Output the [x, y] coordinate of the center of the cell containing the given text.  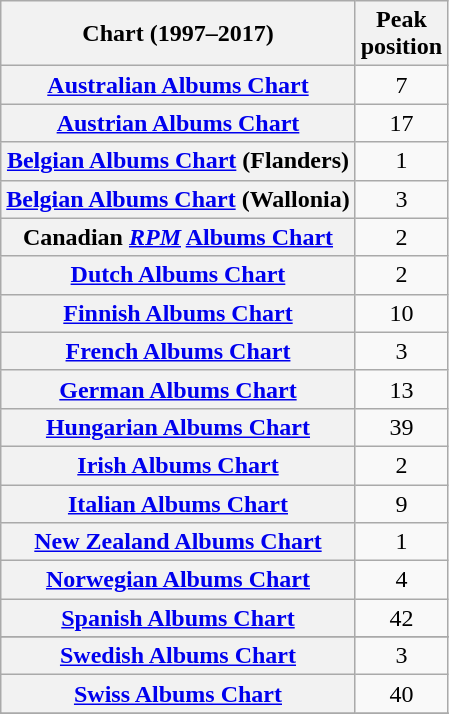
10 [401, 313]
Canadian RPM Albums Chart [178, 237]
German Albums Chart [178, 389]
13 [401, 389]
Swedish Albums Chart [178, 656]
Italian Albums Chart [178, 503]
42 [401, 618]
Australian Albums Chart [178, 85]
Finnish Albums Chart [178, 313]
Irish Albums Chart [178, 465]
40 [401, 694]
39 [401, 427]
New Zealand Albums Chart [178, 542]
Belgian Albums Chart (Flanders) [178, 161]
French Albums Chart [178, 351]
Norwegian Albums Chart [178, 580]
Hungarian Albums Chart [178, 427]
Chart (1997–2017) [178, 34]
Swiss Albums Chart [178, 694]
17 [401, 123]
7 [401, 85]
4 [401, 580]
Dutch Albums Chart [178, 275]
Austrian Albums Chart [178, 123]
9 [401, 503]
Peakposition [401, 34]
Belgian Albums Chart (Wallonia) [178, 199]
Spanish Albums Chart [178, 618]
